Return the (x, y) coordinate for the center point of the cell that contains the specified text.  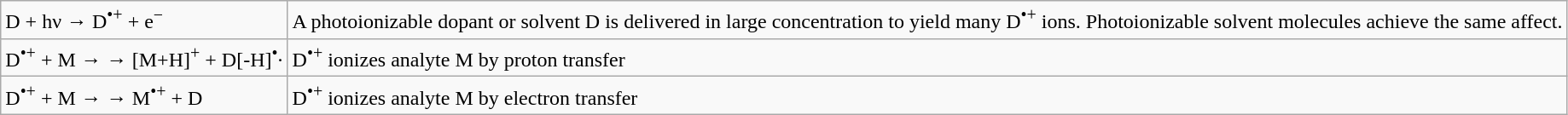
D•+ ionizes analyte M by electron transfer (927, 95)
D + hν → D•+ + e− (144, 20)
D•+ + M → → M•+ + D (144, 95)
D•+ + M → → [M+H]+ + D[-H]•· (144, 58)
D•+ ionizes analyte M by proton transfer (927, 58)
